Identify which cell holds the provided text, then report its [X, Y] central coordinate. 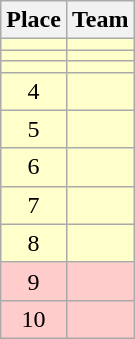
Place [34, 20]
5 [34, 129]
10 [34, 319]
8 [34, 243]
7 [34, 205]
4 [34, 91]
Team [100, 20]
9 [34, 281]
6 [34, 167]
